Scan for the cell matching the given text and deliver its [x, y] coordinate at center. 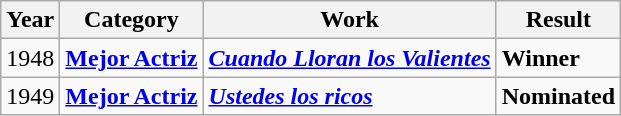
Work [350, 20]
Year [30, 20]
Category [132, 20]
Cuando Lloran los Valientes [350, 58]
Winner [558, 58]
1948 [30, 58]
Result [558, 20]
Ustedes los ricos [350, 96]
1949 [30, 96]
Nominated [558, 96]
